Locate the cell with the specified text and output its (X, Y) center coordinate. 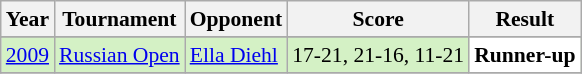
Year (28, 19)
Runner-up (524, 55)
Result (524, 19)
Russian Open (120, 55)
17-21, 21-16, 11-21 (378, 55)
Tournament (120, 19)
2009 (28, 55)
Opponent (236, 19)
Score (378, 19)
Ella Diehl (236, 55)
